Provide the (X, Y) coordinate of the cell's center where the given text is located.  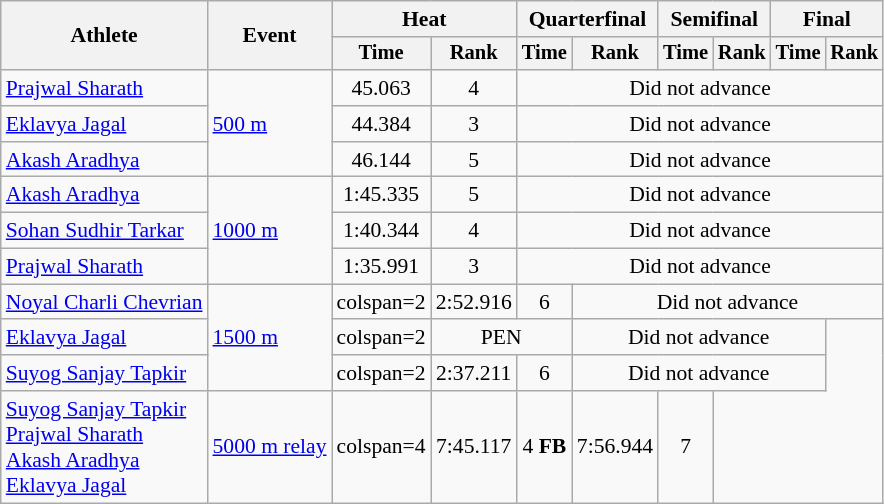
1:40.344 (382, 231)
1:35.991 (382, 267)
Noyal Charli Chevrian (104, 302)
Suyog Sanjay TapkirPrajwal SharathAkash AradhyaEklavya Jagal (104, 447)
Quarterfinal (588, 19)
1500 m (270, 338)
1000 m (270, 230)
7:56.944 (615, 447)
7:45.117 (474, 447)
500 m (270, 124)
Athlete (104, 36)
7 (686, 447)
Suyog Sanjay Tapkir (104, 373)
1:45.335 (382, 195)
4 FB (544, 447)
Sohan Sudhir Tarkar (104, 231)
Heat (424, 19)
45.063 (382, 88)
Semifinal (714, 19)
colspan=4 (382, 447)
PEN (502, 338)
Final (827, 19)
2:37.211 (474, 373)
2:52.916 (474, 302)
5000 m relay (270, 447)
Event (270, 36)
46.144 (382, 160)
44.384 (382, 124)
